For the text-containing cell, return its midpoint in (X, Y) coordinate format. 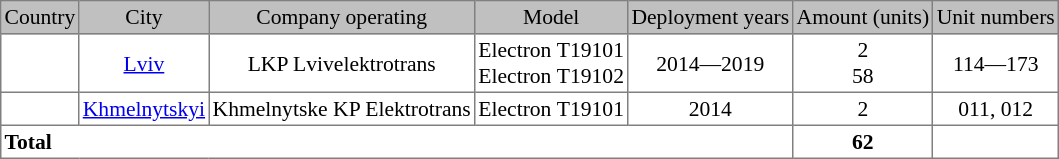
Khmelnytskyi (144, 108)
Model (552, 18)
2014 (710, 108)
Country (40, 18)
011, 012 (996, 108)
Company operating (342, 18)
City (144, 18)
Khmelnytske KP Elektrotrans (342, 108)
2 (863, 108)
LKP Lvivelektrotrans (342, 63)
2014—2019 (710, 63)
Electron Т19101 (552, 108)
258 (863, 63)
Total (397, 142)
Amount (units) (863, 18)
Unit numbers (996, 18)
62 (863, 142)
Lviv (144, 63)
Electron Т19101Electron Т19102 (552, 63)
114—173 (996, 63)
Deployment years (710, 18)
